Determine the [X, Y] coordinate at the center of the cell enclosing the given text.  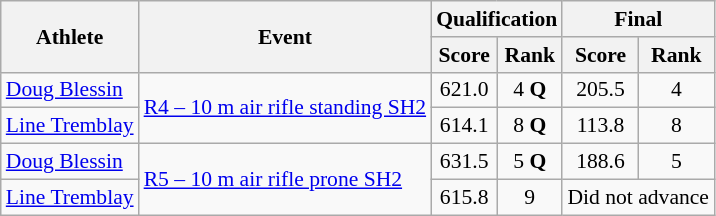
4 [676, 90]
614.1 [464, 126]
113.8 [600, 126]
Event [286, 36]
Did not advance [638, 197]
205.5 [600, 90]
188.6 [600, 162]
5 Q [530, 162]
Athlete [70, 36]
Qualification [496, 19]
Final [638, 19]
4 Q [530, 90]
8 [676, 126]
R4 – 10 m air rifle standing SH2 [286, 108]
631.5 [464, 162]
R5 – 10 m air rifle prone SH2 [286, 180]
621.0 [464, 90]
615.8 [464, 197]
8 Q [530, 126]
9 [530, 197]
5 [676, 162]
